Determine the (x, y) coordinate at the center of the cell enclosing the given text.  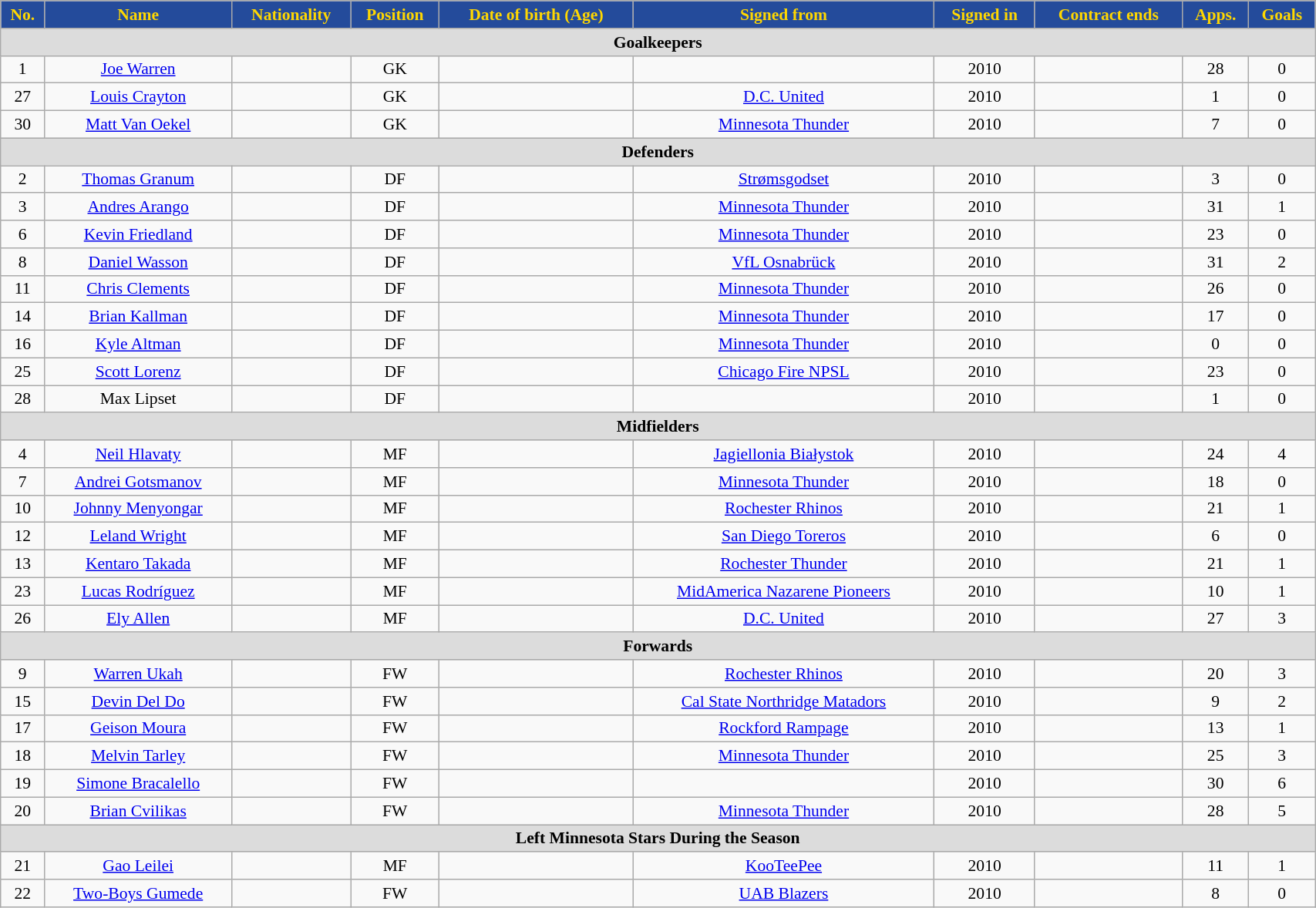
Kyle Altman (139, 345)
No. (23, 15)
Chris Clements (139, 289)
12 (23, 536)
5 (1282, 811)
Brian Cvilikas (139, 811)
Nationality (291, 15)
Andres Arango (139, 207)
Rochester Thunder (783, 564)
Position (395, 15)
Devin Del Do (139, 701)
San Diego Toreros (783, 536)
Louis Crayton (139, 97)
Simone Bracalello (139, 784)
Warren Ukah (139, 674)
16 (23, 345)
Ely Allen (139, 619)
KooTeePee (783, 866)
Gao Leilei (139, 866)
Kentaro Takada (139, 564)
Scott Lorenz (139, 372)
Goalkeepers (658, 42)
Max Lipset (139, 399)
Matt Van Oekel (139, 125)
Strømsgodset (783, 180)
19 (23, 784)
Rockford Rampage (783, 728)
Leland Wright (139, 536)
VfL Osnabrück (783, 262)
Andrei Gotsmanov (139, 482)
Signed from (783, 15)
Daniel Wasson (139, 262)
Jagiellonia Białystok (783, 454)
Thomas Granum (139, 180)
Contract ends (1109, 15)
Neil Hlavaty (139, 454)
Lucas Rodríguez (139, 591)
UAB Blazers (783, 893)
24 (1215, 454)
Two-Boys Gumede (139, 893)
Joe Warren (139, 69)
Chicago Fire NPSL (783, 372)
Forwards (658, 647)
Melvin Tarley (139, 756)
Geison Moura (139, 728)
22 (23, 893)
Name (139, 15)
15 (23, 701)
Date of birth (Age) (537, 15)
Midfielders (658, 427)
MidAmerica Nazarene Pioneers (783, 591)
Cal State Northridge Matadors (783, 701)
Apps. (1215, 15)
14 (23, 317)
Left Minnesota Stars During the Season (658, 839)
Defenders (658, 152)
Kevin Friedland (139, 234)
Brian Kallman (139, 317)
Johnny Menyongar (139, 509)
Signed in (985, 15)
Goals (1282, 15)
